Return (x, y) of the center of cell containing provided text 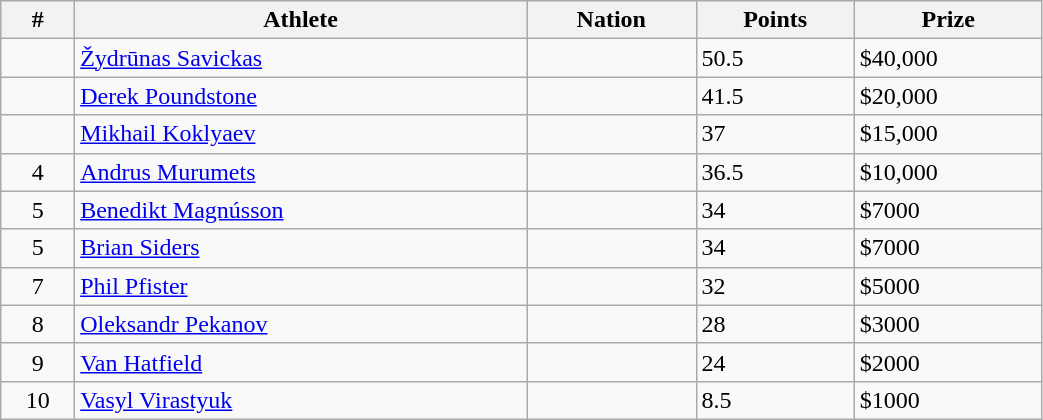
Andrus Murumets (301, 172)
41.5 (775, 96)
Points (775, 20)
32 (775, 286)
$10,000 (948, 172)
# (38, 20)
8 (38, 324)
$2000 (948, 362)
10 (38, 400)
$3000 (948, 324)
$20,000 (948, 96)
$40,000 (948, 58)
Nation (612, 20)
8.5 (775, 400)
$5000 (948, 286)
Mikhail Koklyaev (301, 134)
Oleksandr Pekanov (301, 324)
9 (38, 362)
$15,000 (948, 134)
Derek Poundstone (301, 96)
36.5 (775, 172)
Vasyl Virastyuk (301, 400)
Athlete (301, 20)
Žydrūnas Savickas (301, 58)
Prize (948, 20)
Phil Pfister (301, 286)
28 (775, 324)
37 (775, 134)
24 (775, 362)
Van Hatfield (301, 362)
4 (38, 172)
7 (38, 286)
Brian Siders (301, 248)
$1000 (948, 400)
Benedikt Magnússon (301, 210)
50.5 (775, 58)
